Output the [X, Y] coordinate of the center of the cell containing the given text.  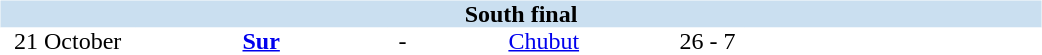
26 - 7 [707, 42]
21 October [67, 42]
Chubut [544, 42]
- [403, 42]
Sur [262, 42]
South final [520, 14]
